Output the [x, y] coordinate of the center of the cell containing the given text.  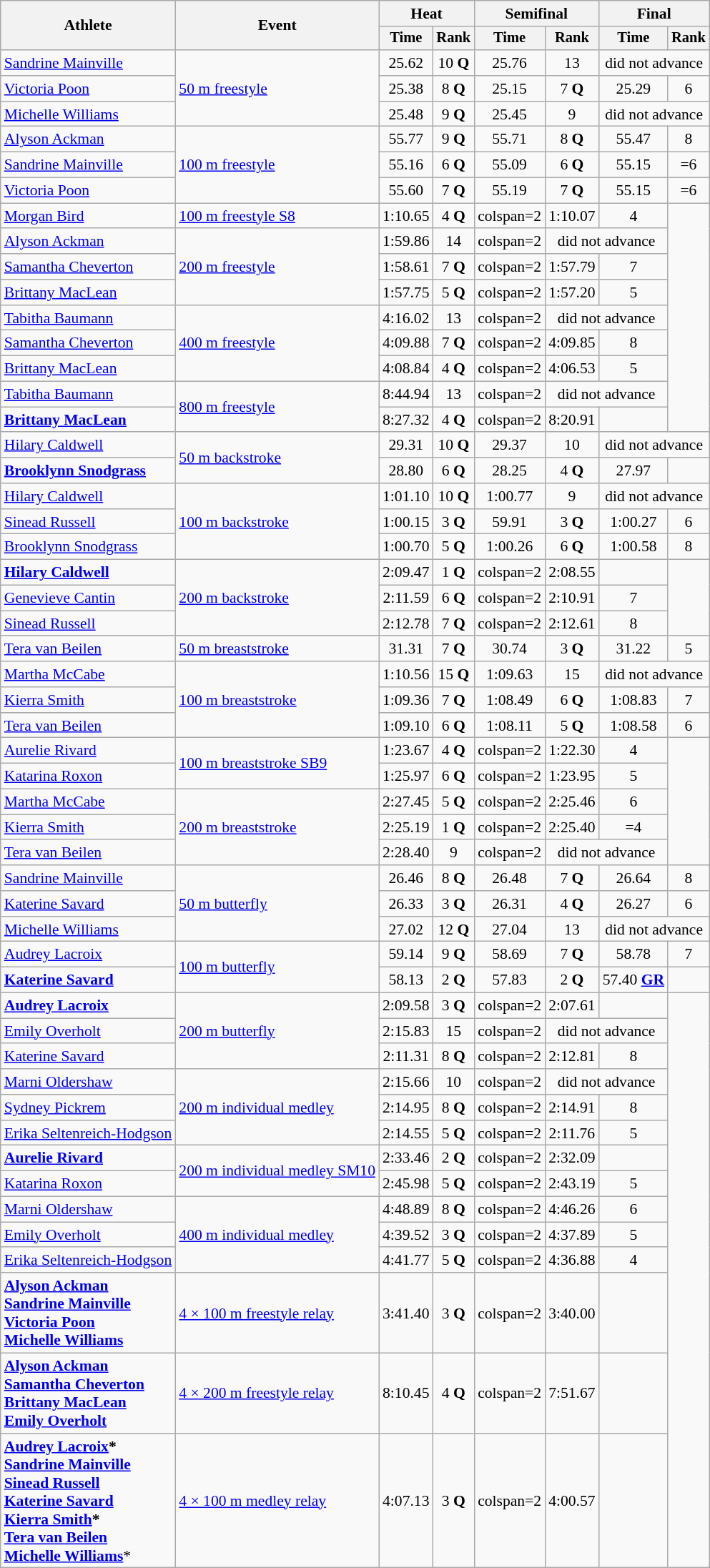
4:39.52 [406, 1235]
4:16.02 [406, 318]
2:10.91 [572, 598]
1:57.20 [572, 292]
4 × 100 m freestyle relay [277, 1313]
55.09 [509, 165]
29.31 [406, 445]
27.97 [633, 470]
2:45.98 [406, 1184]
4:36.88 [572, 1261]
26.46 [406, 878]
29.37 [509, 445]
2:11.59 [406, 598]
12 Q [454, 930]
57.40 GR [633, 980]
1:22.30 [572, 751]
55.16 [406, 165]
2:07.61 [572, 1006]
25.15 [509, 89]
1:08.83 [633, 700]
4:06.53 [572, 369]
2:27.45 [406, 802]
28.25 [509, 470]
2:11.76 [572, 1133]
Sydney Pickrem [89, 1108]
2:12.61 [572, 623]
1:59.86 [406, 242]
Event [277, 26]
100 m freestyle [277, 164]
55.47 [633, 139]
2:32.09 [572, 1158]
Alyson AckmanSandrine MainvilleVictoria PoonMichelle Williams [89, 1313]
400 m individual medley [277, 1236]
100 m butterfly [277, 967]
800 m freestyle [277, 408]
2:25.40 [572, 827]
25.62 [406, 63]
2:14.95 [406, 1108]
2:14.91 [572, 1108]
1:01.10 [406, 496]
1:00.27 [633, 522]
1:08.58 [633, 726]
4:48.89 [406, 1210]
3:40.00 [572, 1313]
55.60 [406, 191]
25.76 [509, 63]
2:12.78 [406, 623]
26.64 [633, 878]
1:09.36 [406, 700]
1:58.61 [406, 267]
100 m freestyle S8 [277, 216]
4:09.85 [572, 343]
2:28.40 [406, 853]
1:00.70 [406, 547]
200 m individual medley SM10 [277, 1171]
26.27 [633, 904]
2:08.55 [572, 573]
100 m breaststroke SB9 [277, 764]
50 m freestyle [277, 89]
58.69 [509, 955]
Final [654, 14]
50 m butterfly [277, 904]
25.29 [633, 89]
2:15.66 [406, 1082]
2:43.19 [572, 1184]
2:33.46 [406, 1158]
50 m backstroke [277, 458]
1:25.97 [406, 776]
8:27.32 [406, 420]
4:09.88 [406, 343]
25.45 [509, 114]
2:11.31 [406, 1057]
1:00.77 [509, 496]
26.31 [509, 904]
200 m butterfly [277, 1031]
25.48 [406, 114]
31.31 [406, 649]
2:09.58 [406, 1006]
2:25.46 [572, 802]
1:08.49 [509, 700]
1:57.75 [406, 292]
200 m breaststroke [277, 828]
100 m breaststroke [277, 699]
25.38 [406, 89]
Athlete [89, 26]
27.02 [406, 930]
14 [454, 242]
200 m freestyle [277, 267]
1:00.26 [509, 547]
1:08.11 [509, 726]
4:46.26 [572, 1210]
27.04 [509, 930]
400 m freestyle [277, 343]
4:08.84 [406, 369]
2:09.47 [406, 573]
1:23.95 [572, 776]
4:37.89 [572, 1235]
4 × 200 m freestyle relay [277, 1394]
2:15.83 [406, 1031]
Heat [426, 14]
200 m individual medley [277, 1107]
1:10.56 [406, 674]
1:00.58 [633, 547]
8:10.45 [406, 1394]
59.14 [406, 955]
1:00.15 [406, 522]
2:12.81 [572, 1057]
1:09.63 [509, 674]
31.22 [633, 649]
Semifinal [536, 14]
50 m breaststroke [277, 649]
2:25.19 [406, 827]
200 m backstroke [277, 598]
1:09.10 [406, 726]
58.78 [633, 955]
4:41.77 [406, 1261]
2:14.55 [406, 1133]
1:10.65 [406, 216]
3:41.40 [406, 1313]
Morgan Bird [89, 216]
26.33 [406, 904]
57.83 [509, 980]
28.80 [406, 470]
7:51.67 [572, 1394]
55.19 [509, 191]
26.48 [509, 878]
Genevieve Cantin [89, 598]
Alyson AckmanSamantha ChevertonBrittany MacLeanEmily Overholt [89, 1394]
15 Q [454, 674]
58.13 [406, 980]
30.74 [509, 649]
8:44.94 [406, 395]
=4 [633, 827]
55.71 [509, 139]
55.77 [406, 139]
1:10.07 [572, 216]
1:23.67 [406, 751]
8:20.91 [572, 420]
59.91 [509, 522]
1:57.79 [572, 267]
100 m backstroke [277, 522]
